For the text-containing cell, return its midpoint in [X, Y] coordinate format. 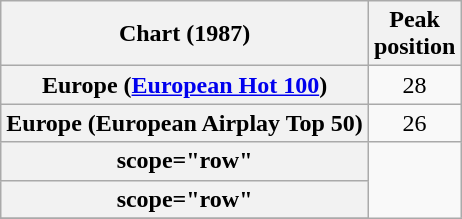
Chart (1987) [185, 34]
Peakposition [414, 34]
Europe (European Hot 100) [185, 85]
Europe (European Airplay Top 50) [185, 123]
28 [414, 85]
26 [414, 123]
